Locate the cell with the specified text and output its [X, Y] center coordinate. 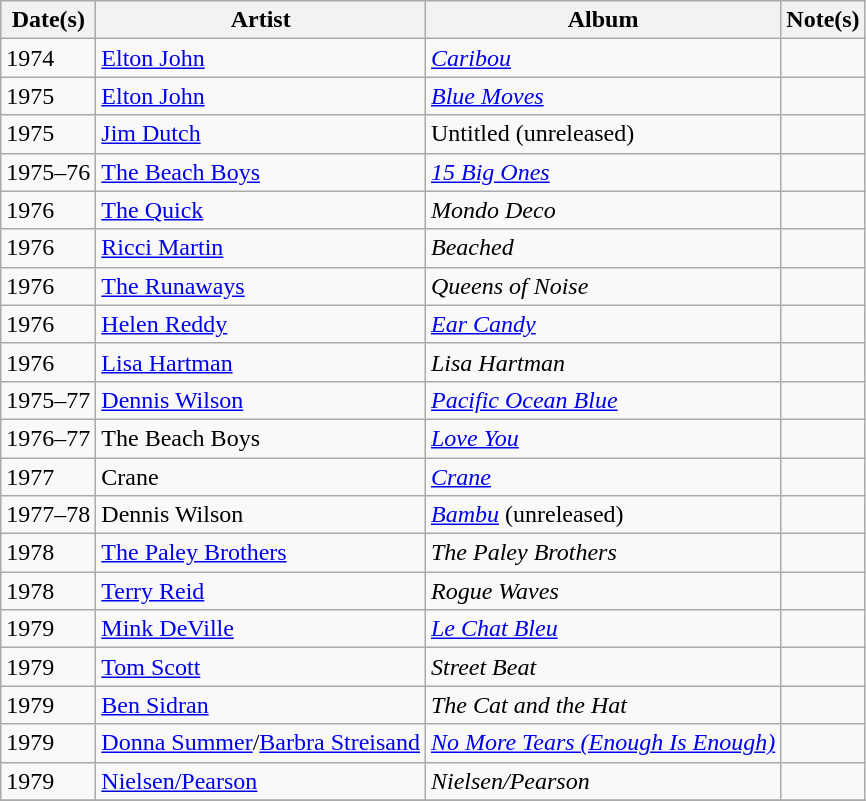
Beached [602, 248]
Ricci Martin [261, 248]
Donna Summer/Barbra Streisand [261, 743]
Date(s) [48, 20]
Le Chat Bleu [602, 629]
Album [602, 20]
Queens of Noise [602, 286]
Ben Sidran [261, 705]
Pacific Ocean Blue [602, 400]
Mink DeVille [261, 629]
No More Tears (Enough Is Enough) [602, 743]
1975–77 [48, 400]
Rogue Waves [602, 591]
Street Beat [602, 667]
Caribou [602, 58]
1977 [48, 477]
Bambu (unreleased) [602, 515]
Ear Candy [602, 324]
Tom Scott [261, 667]
The Cat and the Hat [602, 705]
1974 [48, 58]
Love You [602, 438]
Note(s) [823, 20]
Jim Dutch [261, 134]
1977–78 [48, 515]
Helen Reddy [261, 324]
The Quick [261, 210]
The Runaways [261, 286]
15 Big Ones [602, 172]
1976–77 [48, 438]
Blue Moves [602, 96]
Untitled (unreleased) [602, 134]
1975–76 [48, 172]
Mondo Deco [602, 210]
Artist [261, 20]
Terry Reid [261, 591]
